Pinpoint the cell where the given text exists, returning its [X, Y] midpoint coordinate. 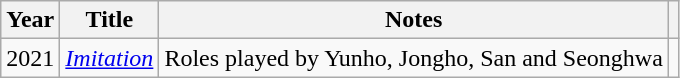
Year [30, 20]
Roles played by Yunho, Jongho, San and Seonghwa [414, 58]
Title [110, 20]
Notes [414, 20]
Imitation [110, 58]
2021 [30, 58]
